Return (X, Y) of the center of cell containing provided text 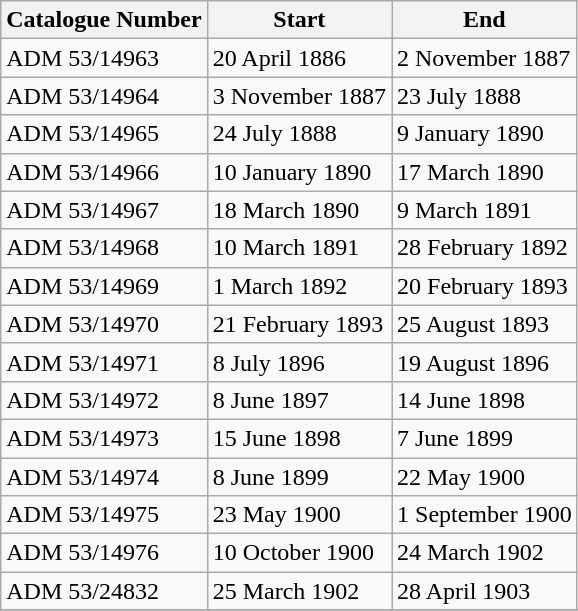
ADM 53/14971 (104, 362)
10 October 1900 (299, 553)
Catalogue Number (104, 20)
9 January 1890 (485, 134)
ADM 53/14975 (104, 515)
ADM 53/14965 (104, 134)
23 May 1900 (299, 515)
23 July 1888 (485, 96)
24 July 1888 (299, 134)
3 November 1887 (299, 96)
2 November 1887 (485, 58)
9 March 1891 (485, 210)
8 June 1897 (299, 400)
ADM 53/14966 (104, 172)
15 June 1898 (299, 438)
ADM 53/14974 (104, 477)
10 January 1890 (299, 172)
20 April 1886 (299, 58)
1 March 1892 (299, 286)
10 March 1891 (299, 248)
14 June 1898 (485, 400)
Start (299, 20)
19 August 1896 (485, 362)
25 August 1893 (485, 324)
ADM 53/14976 (104, 553)
18 March 1890 (299, 210)
7 June 1899 (485, 438)
28 April 1903 (485, 591)
28 February 1892 (485, 248)
22 May 1900 (485, 477)
24 March 1902 (485, 553)
25 March 1902 (299, 591)
ADM 53/14969 (104, 286)
8 June 1899 (299, 477)
ADM 53/14964 (104, 96)
ADM 53/14963 (104, 58)
End (485, 20)
ADM 53/14970 (104, 324)
8 July 1896 (299, 362)
17 March 1890 (485, 172)
ADM 53/14973 (104, 438)
ADM 53/14968 (104, 248)
ADM 53/14972 (104, 400)
ADM 53/14967 (104, 210)
21 February 1893 (299, 324)
ADM 53/24832 (104, 591)
1 September 1900 (485, 515)
20 February 1893 (485, 286)
